Find where the given text appears and provide that cell's center as [X, Y] coordinate. 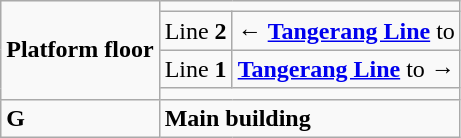
Platform floor [80, 50]
← Tangerang Line to [346, 31]
Main building [310, 118]
Line 1 [196, 69]
Tangerang Line to → [346, 69]
Line 2 [196, 31]
G [80, 118]
